Search for the cell housing the specified text and yield its (X, Y) center coordinate. 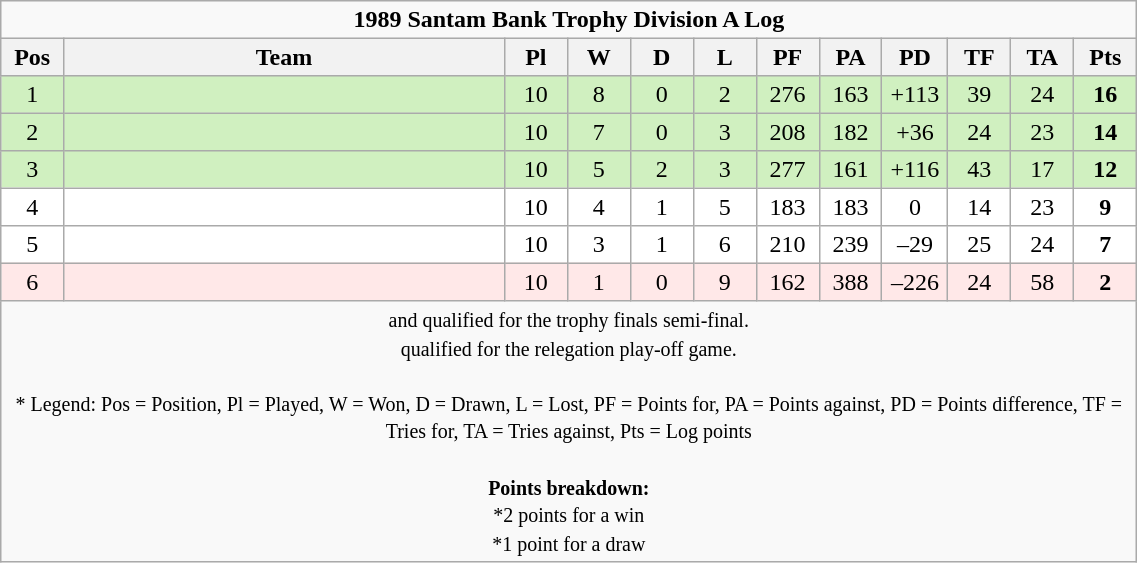
58 (1042, 282)
PA (850, 56)
388 (850, 282)
277 (788, 170)
+36 (915, 132)
208 (788, 132)
Pl (536, 56)
W (598, 56)
–29 (915, 244)
1989 Santam Bank Trophy Division A Log (569, 20)
–226 (915, 282)
D (662, 56)
161 (850, 170)
Pos (32, 56)
TA (1042, 56)
25 (980, 244)
43 (980, 170)
Team (284, 56)
39 (980, 94)
163 (850, 94)
210 (788, 244)
Pts (1106, 56)
L (724, 56)
16 (1106, 94)
+116 (915, 170)
+113 (915, 94)
PD (915, 56)
TF (980, 56)
162 (788, 282)
239 (850, 244)
12 (1106, 170)
PF (788, 56)
182 (850, 132)
8 (598, 94)
276 (788, 94)
17 (1042, 170)
